Search for the cell housing the specified text and yield its [X, Y] center coordinate. 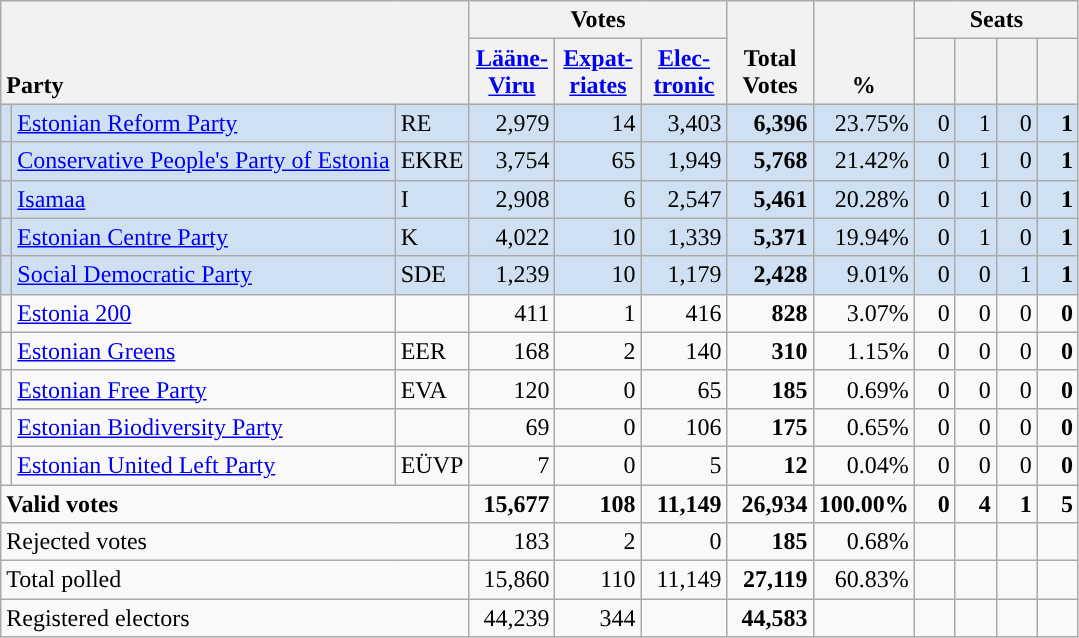
Rejected votes [235, 542]
Estonian Greens [204, 351]
Seats [996, 20]
0.68% [864, 542]
1,179 [684, 275]
60.83% [864, 580]
1.15% [864, 351]
310 [770, 351]
Isamaa [204, 199]
416 [684, 313]
108 [598, 503]
Conservative People's Party of Estonia [204, 161]
SDE [432, 275]
1,239 [512, 275]
2,908 [512, 199]
RE [432, 123]
344 [598, 618]
27,119 [770, 580]
Estonian Biodiversity Party [204, 427]
Expat- riates [598, 72]
EÜVP [432, 465]
1,949 [684, 161]
168 [512, 351]
Registered electors [235, 618]
Estonian Centre Party [204, 237]
7 [512, 465]
20.28% [864, 199]
0.04% [864, 465]
411 [512, 313]
K [432, 237]
Estonian United Left Party [204, 465]
2,547 [684, 199]
15,860 [512, 580]
175 [770, 427]
Elec- tronic [684, 72]
5,768 [770, 161]
4 [976, 503]
0.69% [864, 389]
EER [432, 351]
I [432, 199]
12 [770, 465]
EKRE [432, 161]
106 [684, 427]
26,934 [770, 503]
Lääne- Viru [512, 72]
3,403 [684, 123]
EVA [432, 389]
Party [235, 52]
2,979 [512, 123]
6,396 [770, 123]
69 [512, 427]
21.42% [864, 161]
15,677 [512, 503]
% [864, 52]
19.94% [864, 237]
44,239 [512, 618]
120 [512, 389]
183 [512, 542]
100.00% [864, 503]
44,583 [770, 618]
9.01% [864, 275]
828 [770, 313]
Social Democratic Party [204, 275]
2,428 [770, 275]
5,461 [770, 199]
Estonian Free Party [204, 389]
110 [598, 580]
23.75% [864, 123]
3,754 [512, 161]
14 [598, 123]
Estonian Reform Party [204, 123]
4,022 [512, 237]
5,371 [770, 237]
0.65% [864, 427]
Valid votes [235, 503]
Total polled [235, 580]
Votes [598, 20]
Total Votes [770, 52]
1,339 [684, 237]
140 [684, 351]
6 [598, 199]
3.07% [864, 313]
Estonia 200 [204, 313]
